Pinpoint the cell where the given text exists, returning its (X, Y) midpoint coordinate. 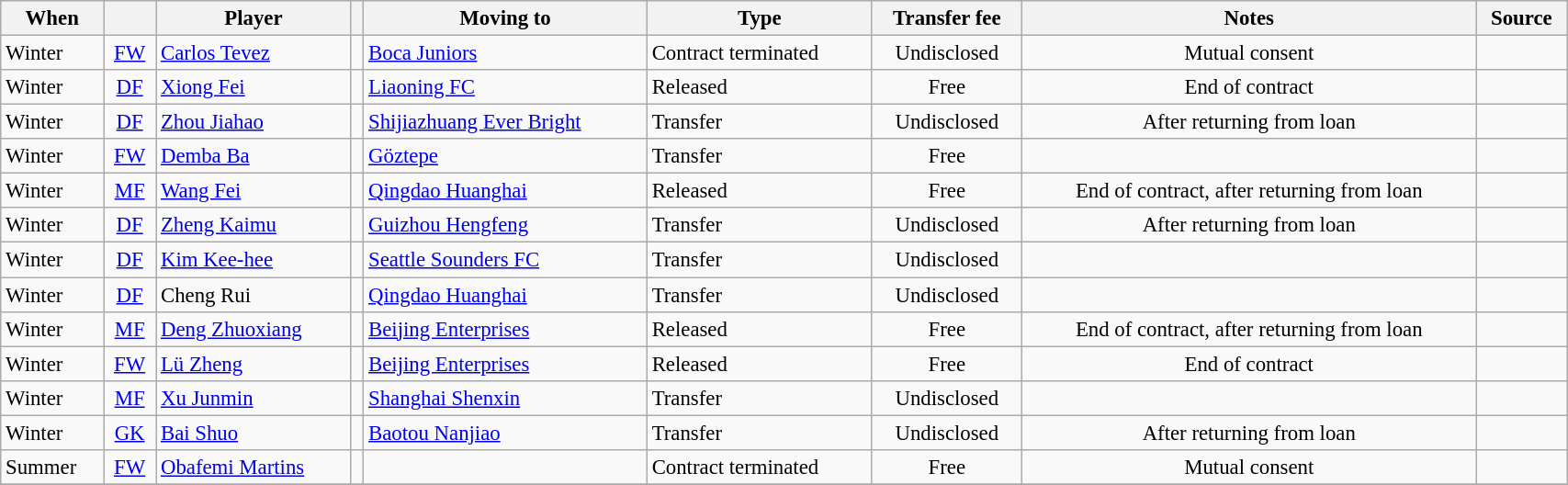
Cheng Rui (254, 295)
Liaoning FC (505, 87)
Player (254, 18)
Transfer fee (946, 18)
Type (759, 18)
Guizhou Hengfeng (505, 225)
Wang Fei (254, 191)
Xiong Fei (254, 87)
Boca Juniors (505, 53)
Demba Ba (254, 156)
Obafemi Martins (254, 468)
Moving to (505, 18)
When (52, 18)
Carlos Tevez (254, 53)
Bai Shuo (254, 433)
Xu Junmin (254, 398)
Notes (1249, 18)
GK (130, 433)
Summer (52, 468)
Baotou Nanjiao (505, 433)
Lü Zheng (254, 364)
Göztepe (505, 156)
Shanghai Shenxin (505, 398)
Deng Zhuoxiang (254, 329)
Zhou Jiahao (254, 122)
Shijiazhuang Ever Bright (505, 122)
Zheng Kaimu (254, 225)
Seattle Sounders FC (505, 260)
Kim Kee-hee (254, 260)
Source (1521, 18)
